Extract the [x, y] coordinate from the center of the cell holding the provided text.  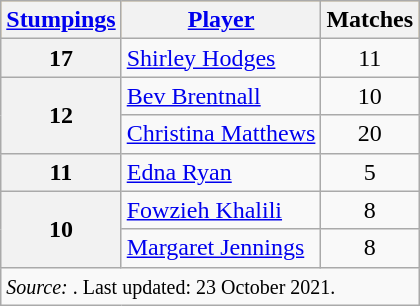
Matches [370, 20]
5 [370, 172]
Christina Matthews [221, 134]
Bev Brentnall [221, 96]
Source: . Last updated: 23 October 2021. [210, 286]
Stumpings [61, 20]
Fowzieh Khalili [221, 210]
17 [61, 58]
12 [61, 115]
20 [370, 134]
Player [221, 20]
Margaret Jennings [221, 248]
Shirley Hodges [221, 58]
Edna Ryan [221, 172]
